From the cell containing the given text, extract its center point as [x, y] coordinate. 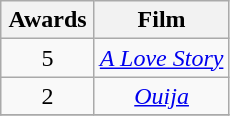
Film [162, 20]
A Love Story [162, 58]
Ouija [162, 96]
5 [48, 58]
2 [48, 96]
Awards [48, 20]
